Determine the (x, y) coordinate at the center of the cell enclosing the given text.  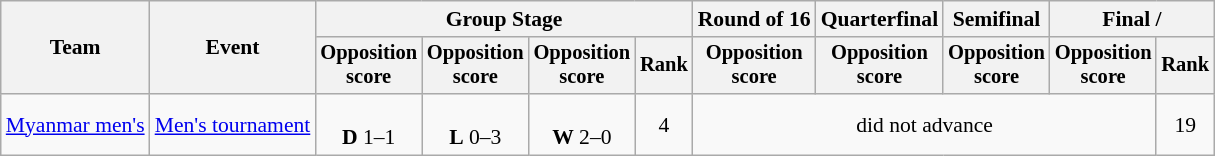
Men's tournament (233, 124)
L 0–3 (476, 124)
Team (76, 48)
4 (664, 124)
W 2–0 (582, 124)
Semifinal (996, 19)
Group Stage (504, 19)
Round of 16 (754, 19)
19 (1185, 124)
Final / (1132, 19)
did not advance (925, 124)
D 1–1 (368, 124)
Event (233, 48)
Quarterfinal (880, 19)
Myanmar men's (76, 124)
